Locate the cell with the specified text and output its (x, y) center coordinate. 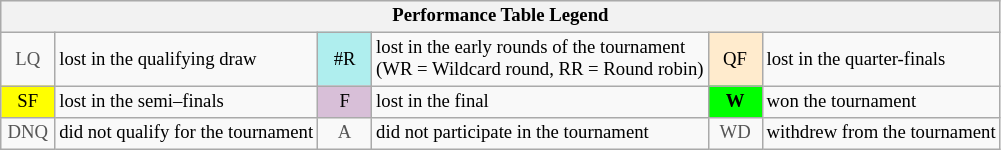
QF (735, 60)
A (345, 134)
Performance Table Legend (500, 16)
LQ (28, 60)
lost in the quarter-finals (881, 60)
lost in the final (540, 102)
lost in the semi–finals (186, 102)
W (735, 102)
lost in the qualifying draw (186, 60)
#R (345, 60)
lost in the early rounds of the tournament(WR = Wildcard round, RR = Round robin) (540, 60)
did not participate in the tournament (540, 134)
WD (735, 134)
SF (28, 102)
DNQ (28, 134)
F (345, 102)
withdrew from the tournament (881, 134)
did not qualify for the tournament (186, 134)
won the tournament (881, 102)
